Search for the cell housing the specified text and yield its (X, Y) center coordinate. 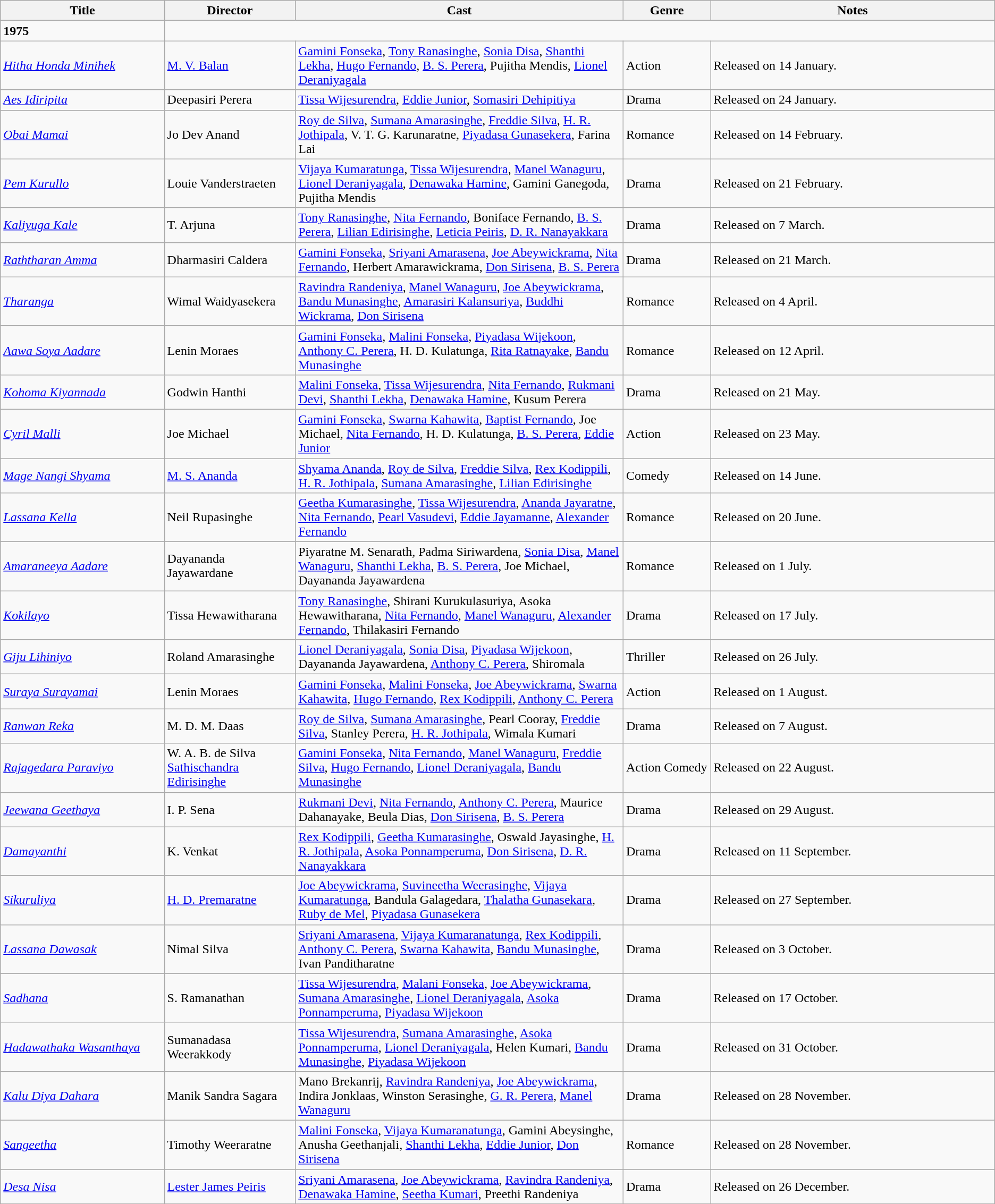
Desa Nisa (82, 1186)
Obai Mamai (82, 134)
Neil Rupasinghe (230, 518)
Ranwan Reka (82, 726)
Jo Dev Anand (230, 134)
Kokilayo (82, 615)
Sumanadasa Weerakkody (230, 1047)
Released on 14 June. (853, 475)
Hadawathaka Wasanthaya (82, 1047)
Rajagedara Paraviyo (82, 768)
Rukmani Devi, Nita Fernando, Anthony C. Perera, Maurice Dahanayake, Beula Dias, Don Sirisena, B. S. Perera (459, 810)
Genre (667, 11)
H. D. Premaratne (230, 900)
Released on 7 March. (853, 225)
Gamini Fonseka, Malini Fonseka, Piyadasa Wijekoon, Anthony C. Perera, H. D. Kulatunga, Rita Ratnayake, Bandu Munasinghe (459, 350)
Released on 14 January. (853, 65)
Lester James Peiris (230, 1186)
Roy de Silva, Sumana Amarasinghe, Freddie Silva, H. R. Jothipala, V. T. G. Karunaratne, Piyadasa Gunasekera, Farina Lai (459, 134)
Godwin Hanthi (230, 392)
Released on 21 March. (853, 259)
Gamini Fonseka, Nita Fernando, Manel Wanaguru, Freddie Silva, Hugo Fernando, Lionel Deraniyagala, Bandu Munasinghe (459, 768)
Ravindra Randeniya, Manel Wanaguru, Joe Abeywickrama, Bandu Munasinghe, Amarasiri Kalansuriya, Buddhi Wickrama, Don Sirisena (459, 301)
Deepasiri Perera (230, 100)
Released on 11 September. (853, 851)
Shyama Ananda, Roy de Silva, Freddie Silva, Rex Kodippili, H. R. Jothipala, Sumana Amarasinghe, Lilian Edirisinghe (459, 475)
I. P. Sena (230, 810)
Damayanthi (82, 851)
Released on 27 September. (853, 900)
K. Venkat (230, 851)
Released on 22 August. (853, 768)
Released on 1 August. (853, 692)
Released on 31 October. (853, 1047)
Tony Ranasinghe, Shirani Kurukulasuriya, Asoka Hewawitharana, Nita Fernando, Manel Wanaguru, Alexander Fernando, Thilakasiri Fernando (459, 615)
Nimal Silva (230, 949)
Aawa Soya Aadare (82, 350)
M. S. Ananda (230, 475)
Joe Abeywickrama, Suvineetha Weerasinghe, Vijaya Kumaratunga, Bandula Galagedara, Thalatha Gunasekara, Ruby de Mel, Piyadasa Gunasekera (459, 900)
1975 (82, 31)
Released on 17 October. (853, 998)
Amaraneeya Aadare (82, 566)
Tissa Hewawitharana (230, 615)
Sikuruliya (82, 900)
Sriyani Amarasena, Vijaya Kumaranatunga, Rex Kodippili, Anthony C. Perera, Swarna Kahawita, Bandu Munasinghe, Ivan Panditharatne (459, 949)
Gamini Fonseka, Swarna Kahawita, Baptist Fernando, Joe Michael, Nita Fernando, H. D. Kulatunga, B. S. Perera, Eddie Junior (459, 434)
Timothy Weeraratne (230, 1144)
Released on 7 August. (853, 726)
Released on 3 October. (853, 949)
Released on 26 December. (853, 1186)
T. Arjuna (230, 225)
Sriyani Amarasena, Joe Abeywickrama, Ravindra Randeniya, Denawaka Hamine, Seetha Kumari, Preethi Randeniya (459, 1186)
Lassana Dawasak (82, 949)
Action Comedy (667, 768)
Giju Lihiniyo (82, 657)
Sadhana (82, 998)
Suraya Surayamai (82, 692)
Notes (853, 11)
Tissa Wijesurendra, Malani Fonseka, Joe Abeywickrama, Sumana Amarasinghe, Lionel Deraniyagala, Asoka Ponnamperuma, Piyadasa Wijekoon (459, 998)
W. A. B. de Silva Sathischandra Edirisinghe (230, 768)
Aes Idiripita (82, 100)
Released on 20 June. (853, 518)
Jeewana Geethaya (82, 810)
Released on 21 February. (853, 183)
Wimal Waidyasekera (230, 301)
Tissa Wijesurendra, Sumana Amarasinghe, Asoka Ponnamperuma, Lionel Deraniyagala, Helen Kumari, Bandu Munasinghe, Piyadasa Wijekoon (459, 1047)
Released on 24 January. (853, 100)
Cast (459, 11)
Manik Sandra Sagara (230, 1096)
Released on 12 April. (853, 350)
Kohoma Kiyannada (82, 392)
Gamini Fonseka, Malini Fonseka, Joe Abeywickrama, Swarna Kahawita, Hugo Fernando, Rex Kodippili, Anthony C. Perera (459, 692)
Released on 21 May. (853, 392)
Sangeetha (82, 1144)
Released on 17 July. (853, 615)
Roland Amarasinghe (230, 657)
Malini Fonseka, Tissa Wijesurendra, Nita Fernando, Rukmani Devi, Shanthi Lekha, Denawaka Hamine, Kusum Perera (459, 392)
M. V. Balan (230, 65)
Thriller (667, 657)
Lionel Deraniyagala, Sonia Disa, Piyadasa Wijekoon, Dayananda Jayawardena, Anthony C. Perera, Shiromala (459, 657)
Kaliyuga Kale (82, 225)
Title (82, 11)
Released on 14 February. (853, 134)
Mage Nangi Shyama (82, 475)
Vijaya Kumaratunga, Tissa Wijesurendra, Manel Wanaguru, Lionel Deraniyagala, Denawaka Hamine, Gamini Ganegoda, Pujitha Mendis (459, 183)
Mano Brekanrij, Ravindra Randeniya, Joe Abeywickrama, Indira Jonklaas, Winston Serasinghe, G. R. Perera, Manel Wanaguru (459, 1096)
Tharanga (82, 301)
Released on 29 August. (853, 810)
S. Ramanathan (230, 998)
Gamini Fonseka, Sriyani Amarasena, Joe Abeywickrama, Nita Fernando, Herbert Amarawickrama, Don Sirisena, B. S. Perera (459, 259)
Louie Vanderstraeten (230, 183)
Pem Kurullo (82, 183)
Lassana Kella (82, 518)
Roy de Silva, Sumana Amarasinghe, Pearl Cooray, Freddie Silva, Stanley Perera, H. R. Jothipala, Wimala Kumari (459, 726)
Raththaran Amma (82, 259)
Comedy (667, 475)
Tony Ranasinghe, Nita Fernando, Boniface Fernando, B. S. Perera, Lilian Edirisinghe, Leticia Peiris, D. R. Nanayakkara (459, 225)
Joe Michael (230, 434)
M. D. M. Daas (230, 726)
Malini Fonseka, Vijaya Kumaranatunga, Gamini Abeysinghe, Anusha Geethanjali, Shanthi Lekha, Eddie Junior, Don Sirisena (459, 1144)
Tissa Wijesurendra, Eddie Junior, Somasiri Dehipitiya (459, 100)
Cyril Malli (82, 434)
Hitha Honda Minihek (82, 65)
Piyaratne M. Senarath, Padma Siriwardena, Sonia Disa, Manel Wanaguru, Shanthi Lekha, B. S. Perera, Joe Michael, Dayananda Jayawardena (459, 566)
Released on 26 July. (853, 657)
Gamini Fonseka, Tony Ranasinghe, Sonia Disa, Shanthi Lekha, Hugo Fernando, B. S. Perera, Pujitha Mendis, Lionel Deraniyagala (459, 65)
Released on 4 April. (853, 301)
Dharmasiri Caldera (230, 259)
Rex Kodippili, Geetha Kumarasinghe, Oswald Jayasinghe, H. R. Jothipala, Asoka Ponnamperuma, Don Sirisena, D. R. Nanayakkara (459, 851)
Released on 23 May. (853, 434)
Geetha Kumarasinghe, Tissa Wijesurendra, Ananda Jayaratne, Nita Fernando, Pearl Vasudevi, Eddie Jayamanne, Alexander Fernando (459, 518)
Released on 1 July. (853, 566)
Director (230, 11)
Kalu Diya Dahara (82, 1096)
Dayananda Jayawardane (230, 566)
